Provide the (x, y) coordinate of the cell's center where the given text is located.  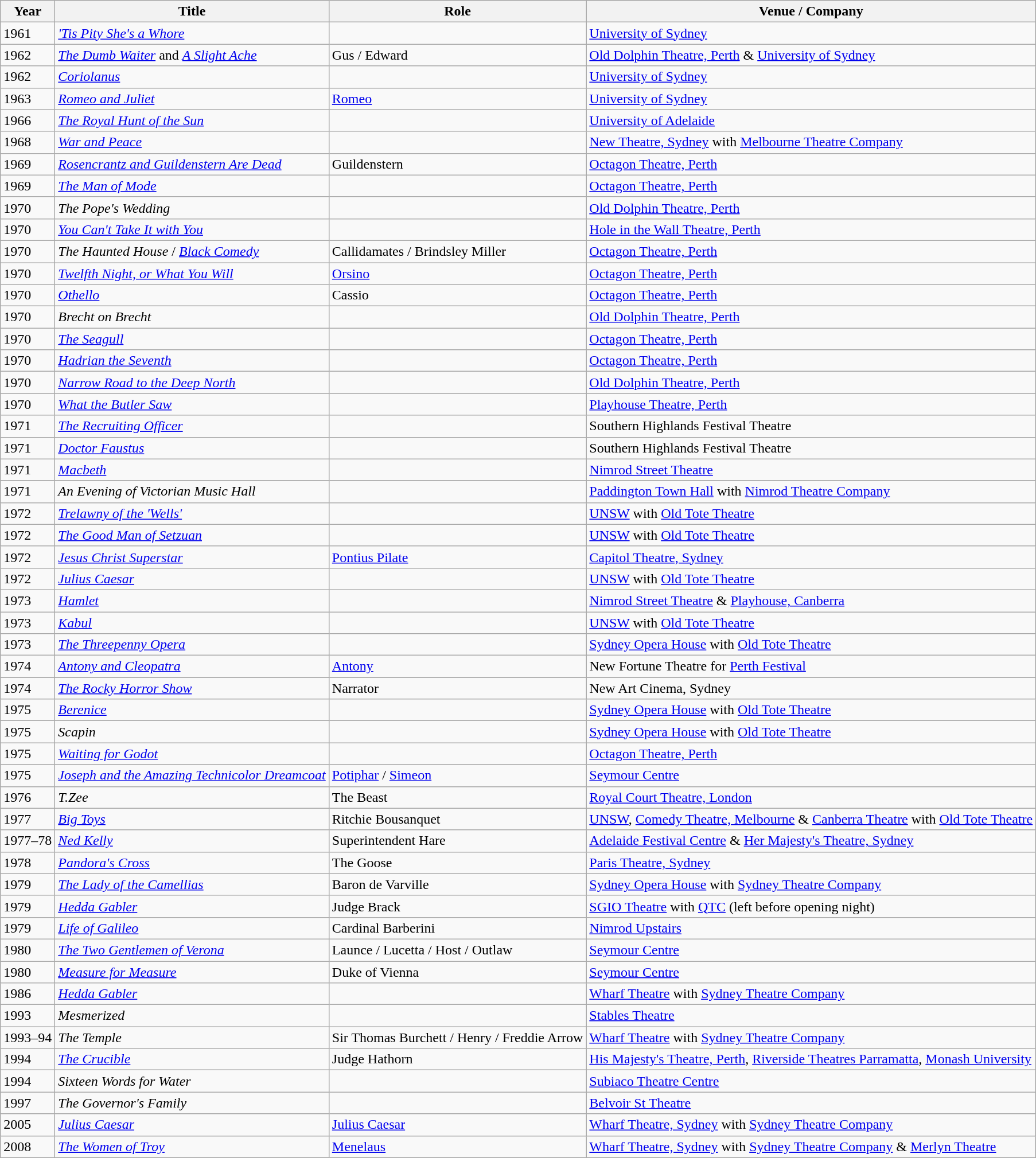
Brecht on Brecht (192, 317)
2005 (28, 1125)
Royal Court Theatre, London (811, 797)
Wharf Theatre, Sydney with Sydney Theatre Company (811, 1125)
Hole in the Wall Theatre, Perth (811, 229)
Nimrod Street Theatre (811, 470)
The Pope's Wedding (192, 208)
2008 (28, 1147)
1963 (28, 99)
Ned Kelly (192, 841)
1968 (28, 142)
1977–78 (28, 841)
Orsino (458, 274)
'Tis Pity She's a Whore (192, 33)
Waiting for Godot (192, 754)
Hadrian the Seventh (192, 361)
Jesus Christ Superstar (192, 557)
Belvoir St Theatre (811, 1103)
The Threepenny Opera (192, 645)
Antony (458, 666)
Twelfth Night, or What You Will (192, 274)
Antony and Cleopatra (192, 666)
Hamlet (192, 601)
The Haunted House / Black Comedy (192, 251)
1993–94 (28, 1038)
Scapin (192, 732)
Duke of Vienna (458, 972)
New Fortune Theatre for Perth Festival (811, 666)
1997 (28, 1103)
Stables Theatre (811, 1016)
The Seagull (192, 339)
Venue / Company (811, 11)
The Governor's Family (192, 1103)
Sixteen Words for Water (192, 1081)
Sydney Opera House with Sydney Theatre Company (811, 884)
Title (192, 11)
Capitol Theatre, Sydney (811, 557)
1977 (28, 819)
Coriolanus (192, 77)
Judge Hathorn (458, 1059)
The Women of Troy (192, 1147)
Nimrod Upstairs (811, 928)
Subiaco Theatre Centre (811, 1081)
Role (458, 11)
Gus / Edward (458, 55)
Sir Thomas Burchett / Henry / Freddie Arrow (458, 1038)
Narrow Road to the Deep North (192, 383)
The Two Gentlemen of Verona (192, 950)
The Man of Mode (192, 186)
T.Zee (192, 797)
Year (28, 11)
Berenice (192, 710)
1966 (28, 120)
Old Dolphin Theatre, Perth & University of Sydney (811, 55)
New Art Cinema, Sydney (811, 688)
Wharf Theatre, Sydney with Sydney Theatre Company & Merlyn Theatre (811, 1147)
Mesmerized (192, 1016)
Cardinal Barberini (458, 928)
Kabul (192, 622)
The Temple (192, 1038)
Adelaide Festival Centre & Her Majesty's Theatre, Sydney (811, 841)
The Good Man of Setzuan (192, 535)
1986 (28, 994)
Playhouse Theatre, Perth (811, 404)
Judge Brack (458, 906)
SGIO Theatre with QTC (left before opening night) (811, 906)
1961 (28, 33)
Guildenstern (458, 164)
Ritchie Bousanquet (458, 819)
What the Butler Saw (192, 404)
Paris Theatre, Sydney (811, 863)
The Crucible (192, 1059)
The Goose (458, 863)
UNSW, Comedy Theatre, Melbourne & Canberra Theatre with Old Tote Theatre (811, 819)
New Theatre, Sydney with Melbourne Theatre Company (811, 142)
Callidamates / Brindsley Miller (458, 251)
The Dumb Waiter and A Slight Ache (192, 55)
Life of Galileo (192, 928)
The Recruiting Officer (192, 426)
You Can't Take It with You (192, 229)
Nimrod Street Theatre & Playhouse, Canberra (811, 601)
Pandora's Cross (192, 863)
The Rocky Horror Show (192, 688)
Cassio (458, 295)
His Majesty's Theatre, Perth, Riverside Theatres Parramatta, Monash University (811, 1059)
Superintendent Hare (458, 841)
Macbeth (192, 470)
Measure for Measure (192, 972)
1993 (28, 1016)
The Royal Hunt of the Sun (192, 120)
An Evening of Victorian Music Hall (192, 492)
Potiphar / Simeon (458, 775)
Romeo (458, 99)
Narrator (458, 688)
Rosencrantz and Guildenstern Are Dead (192, 164)
Big Toys (192, 819)
Launce / Lucetta / Host / Outlaw (458, 950)
1978 (28, 863)
1976 (28, 797)
Paddington Town Hall with Nimrod Theatre Company (811, 492)
Baron de Varville (458, 884)
War and Peace (192, 142)
Trelawny of the 'Wells' (192, 513)
Othello (192, 295)
Menelaus (458, 1147)
Doctor Faustus (192, 448)
Joseph and the Amazing Technicolor Dreamcoat (192, 775)
Romeo and Juliet (192, 99)
The Lady of the Camellias (192, 884)
The Beast (458, 797)
University of Adelaide (811, 120)
Pontius Pilate (458, 557)
